Capture the cell that displays the provided text and extract its [X, Y] central coordinate. 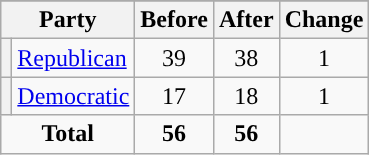
Change [324, 20]
39 [174, 58]
18 [246, 96]
Total [68, 134]
Party [68, 20]
After [246, 20]
Before [174, 20]
38 [246, 58]
Democratic [74, 96]
Republican [74, 58]
17 [174, 96]
